Find where the given text appears and provide that cell's center as (X, Y) coordinate. 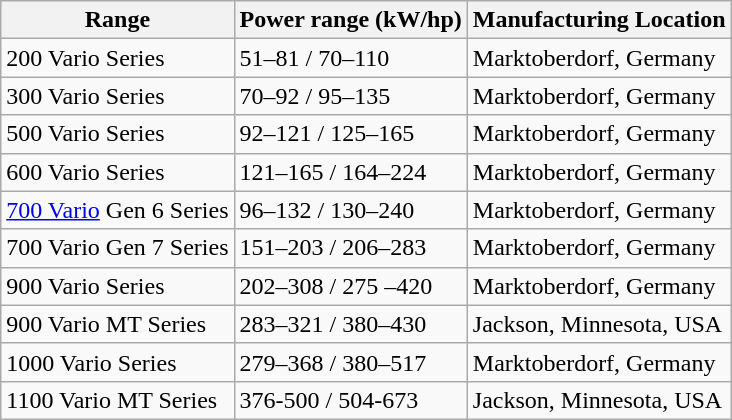
Power range (kW/hp) (350, 20)
300 Vario Series (118, 96)
1000 Vario Series (118, 362)
700 Vario Gen 7 Series (118, 248)
279–368 / 380–517 (350, 362)
900 Vario Series (118, 286)
500 Vario Series (118, 134)
51–81 / 70–110 (350, 58)
202–308 / 275 –420 (350, 286)
Range (118, 20)
70–92 / 95–135 (350, 96)
600 Vario Series (118, 172)
151–203 / 206–283 (350, 248)
1100 Vario MT Series (118, 400)
376-500 / 504-673 (350, 400)
96–132 / 130–240 (350, 210)
Manufacturing Location (599, 20)
121–165 / 164–224 (350, 172)
700 Vario Gen 6 Series (118, 210)
900 Vario MT Series (118, 324)
283–321 / 380–430 (350, 324)
92–121 / 125–165 (350, 134)
200 Vario Series (118, 58)
